Provide the [x, y] coordinate of the cell's center where the given text is located.  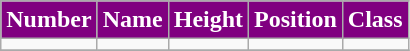
Position [296, 20]
Class [375, 20]
Height [208, 20]
Number [49, 20]
Name [132, 20]
